Scan for the cell matching the given text and deliver its (x, y) coordinate at center. 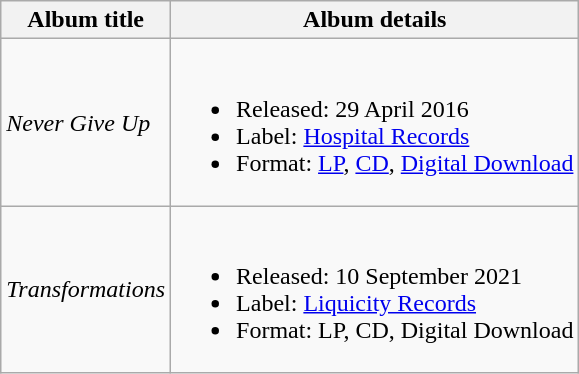
Transformations (86, 290)
Never Give Up (86, 122)
Released: 29 April 2016Label: Hospital RecordsFormat: LP, CD, Digital Download (375, 122)
Released: 10 September 2021Label: Liquicity RecordsFormat: LP, CD, Digital Download (375, 290)
Album title (86, 20)
Album details (375, 20)
